Determine the (X, Y) coordinate at the center of the cell enclosing the given text.  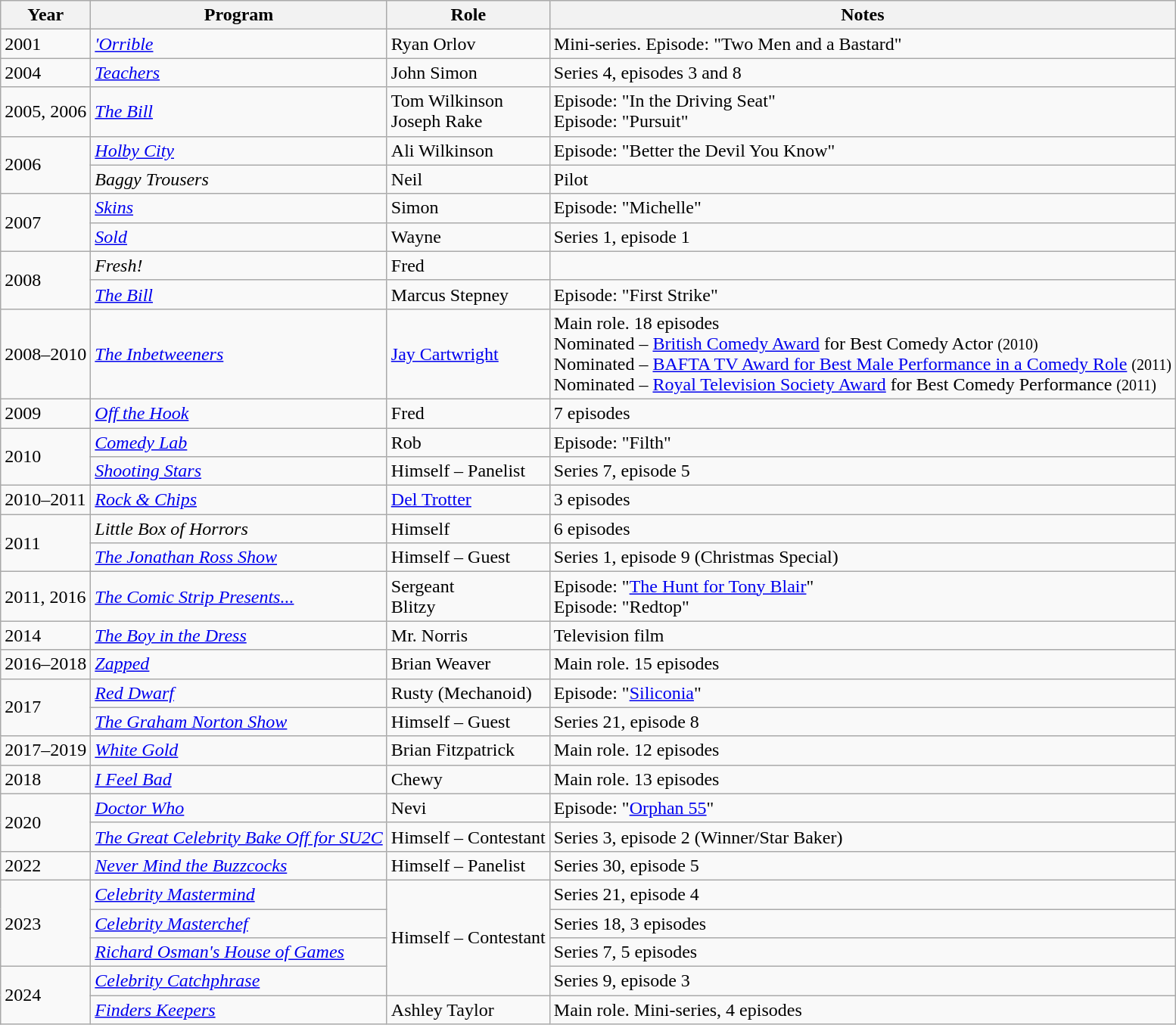
2011 (45, 543)
Episode: "Filth" (863, 443)
Program (239, 15)
2016–2018 (45, 664)
I Feel Bad (239, 779)
Tom WilkinsonJoseph Rake (468, 112)
Main role. 12 episodes (863, 750)
Celebrity Mastermind (239, 894)
Shooting Stars (239, 471)
Sold (239, 237)
Celebrity Catchphrase (239, 981)
Television film (863, 635)
Teachers (239, 73)
Series 1, episode 9 (Christmas Special) (863, 558)
2010–2011 (45, 500)
Series 21, episode 4 (863, 894)
Baggy Trousers (239, 179)
Chewy (468, 779)
2022 (45, 865)
Doctor Who (239, 808)
2001 (45, 44)
White Gold (239, 750)
Neil (468, 179)
Nevi (468, 808)
2004 (45, 73)
Rusty (Mechanoid) (468, 693)
Series 21, episode 8 (863, 722)
Episode: "Michelle" (863, 208)
Brian Weaver (468, 664)
Series 18, 3 episodes (863, 924)
Pilot (863, 179)
Episode: "In the Driving Seat" Episode: "Pursuit" (863, 112)
Holby City (239, 151)
2017–2019 (45, 750)
Little Box of Horrors (239, 529)
Series 1, episode 1 (863, 237)
Zapped (239, 664)
Finders Keepers (239, 1010)
Simon (468, 208)
Celebrity Masterchef (239, 924)
Episode: "First Strike" (863, 294)
Series 4, episodes 3 and 8 (863, 73)
Ashley Taylor (468, 1010)
Himself (468, 529)
Rock & Chips (239, 500)
Del Trotter (468, 500)
3 episodes (863, 500)
Series 7, 5 episodes (863, 952)
2005, 2006 (45, 112)
Mr. Norris (468, 635)
2009 (45, 413)
Off the Hook (239, 413)
Richard Osman's House of Games (239, 952)
Main role. 13 episodes (863, 779)
2014 (45, 635)
Episode: "Orphan 55" (863, 808)
Skins (239, 208)
The Jonathan Ross Show (239, 558)
2023 (45, 923)
Series 7, episode 5 (863, 471)
2024 (45, 995)
Main role. 15 episodes (863, 664)
2008–2010 (45, 354)
2020 (45, 822)
2010 (45, 457)
Ryan Orlov (468, 44)
Series 30, episode 5 (863, 865)
2008 (45, 280)
7 episodes (863, 413)
2007 (45, 222)
Role (468, 15)
The Boy in the Dress (239, 635)
Wayne (468, 237)
Red Dwarf (239, 693)
Notes (863, 15)
Series 3, episode 2 (Winner/Star Baker) (863, 837)
Year (45, 15)
Fresh! (239, 266)
Episode: "Siliconia" (863, 693)
2018 (45, 779)
Episode: "The Hunt for Tony Blair"Episode: "Redtop" (863, 596)
Comedy Lab (239, 443)
SergeantBlitzy (468, 596)
'Orrible (239, 44)
Jay Cartwright (468, 354)
Ali Wilkinson (468, 151)
2017 (45, 707)
Marcus Stepney (468, 294)
The Comic Strip Presents... (239, 596)
Episode: "Better the Devil You Know" (863, 151)
Never Mind the Buzzcocks (239, 865)
Brian Fitzpatrick (468, 750)
6 episodes (863, 529)
The Great Celebrity Bake Off for SU2C (239, 837)
John Simon (468, 73)
The Graham Norton Show (239, 722)
The Inbetweeners (239, 354)
Series 9, episode 3 (863, 981)
Rob (468, 443)
Mini-series. Episode: "Two Men and a Bastard" (863, 44)
2011, 2016 (45, 596)
2006 (45, 165)
Main role. Mini-series, 4 episodes (863, 1010)
